Scan for the cell matching the given text and deliver its [x, y] coordinate at center. 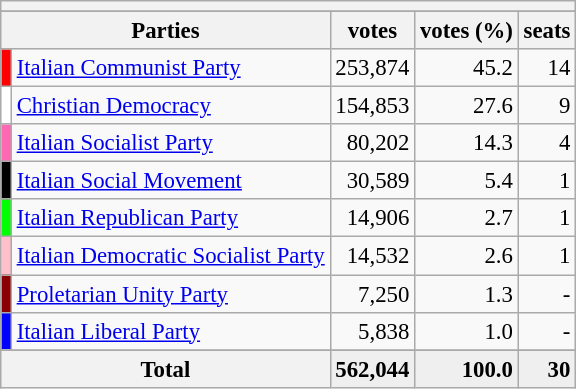
Italian Social Movement [170, 181]
Christian Democracy [170, 106]
Parties [166, 31]
Total [166, 369]
Proletarian Unity Party [170, 294]
14 [546, 68]
Italian Republican Party [170, 219]
30,589 [372, 181]
1.3 [467, 294]
2.7 [467, 219]
14,532 [372, 256]
14.3 [467, 143]
80,202 [372, 143]
2.6 [467, 256]
7,250 [372, 294]
Italian Democratic Socialist Party [170, 256]
253,874 [372, 68]
5,838 [372, 331]
100.0 [467, 369]
45.2 [467, 68]
154,853 [372, 106]
votes [372, 31]
1.0 [467, 331]
seats [546, 31]
votes (%) [467, 31]
4 [546, 143]
9 [546, 106]
Italian Socialist Party [170, 143]
5.4 [467, 181]
562,044 [372, 369]
30 [546, 369]
14,906 [372, 219]
27.6 [467, 106]
Italian Communist Party [170, 68]
Italian Liberal Party [170, 331]
